Detect which cell encompasses the target text, then output its (x, y) center coordinate. 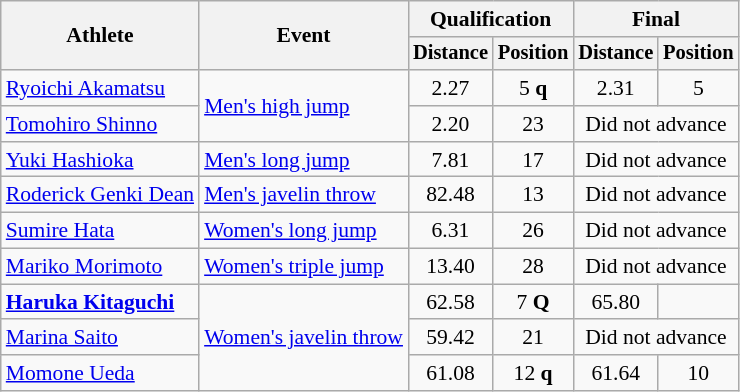
Athlete (100, 36)
5 (698, 88)
Tomohiro Shinno (100, 124)
Men's javelin throw (304, 195)
Mariko Morimoto (100, 267)
21 (533, 338)
13 (533, 195)
Momone Ueda (100, 373)
2.20 (450, 124)
61.64 (616, 373)
Sumire Hata (100, 231)
17 (533, 160)
28 (533, 267)
7 Q (533, 302)
61.08 (450, 373)
10 (698, 373)
23 (533, 124)
Qualification (490, 19)
7.81 (450, 160)
Women's triple jump (304, 267)
65.80 (616, 302)
59.42 (450, 338)
Men's high jump (304, 106)
5 q (533, 88)
13.40 (450, 267)
Women's javelin throw (304, 338)
82.48 (450, 195)
26 (533, 231)
6.31 (450, 231)
Marina Saito (100, 338)
62.58 (450, 302)
Men's long jump (304, 160)
2.27 (450, 88)
12 q (533, 373)
Event (304, 36)
Yuki Hashioka (100, 160)
Ryoichi Akamatsu (100, 88)
Haruka Kitaguchi (100, 302)
Roderick Genki Dean (100, 195)
2.31 (616, 88)
Women's long jump (304, 231)
Final (656, 19)
